Locate the cell with the specified text and output its (X, Y) center coordinate. 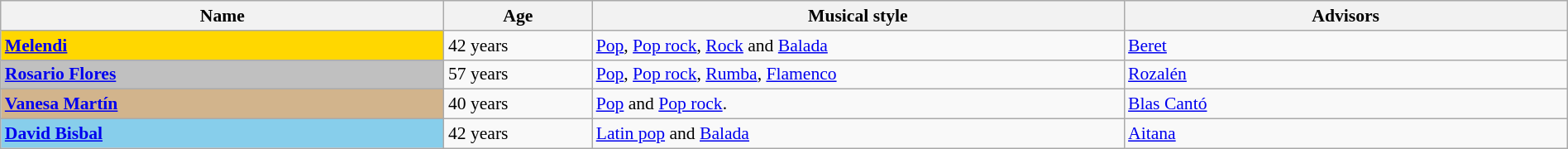
Name (222, 16)
Age (518, 16)
David Bisbal (222, 134)
Pop and Pop rock. (858, 104)
57 years (518, 74)
Aitana (1346, 134)
Vanesa Martín (222, 104)
Pop, Pop rock, Rock and Balada (858, 46)
Beret (1346, 46)
Melendi (222, 46)
Latin pop and Balada (858, 134)
Rozalén (1346, 74)
Blas Cantó (1346, 104)
Musical style (858, 16)
Rosario Flores (222, 74)
Advisors (1346, 16)
40 years (518, 104)
Pop, Pop rock, Rumba, Flamenco (858, 74)
